Pinpoint the cell where the given text exists, returning its [x, y] midpoint coordinate. 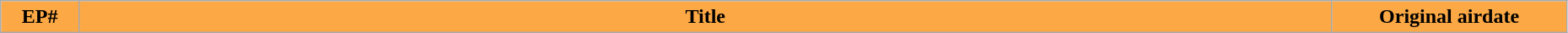
Original airdate [1449, 17]
EP# [40, 17]
Title [705, 17]
